Detect which cell encompasses the target text, then output its [x, y] center coordinate. 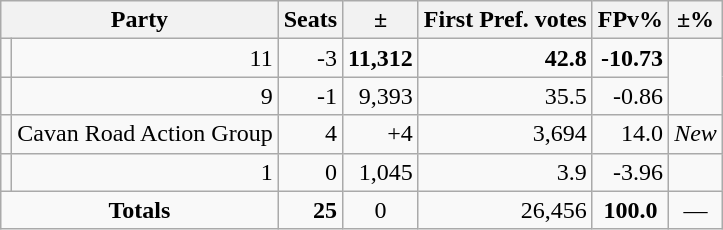
+4 [381, 134]
4 [310, 134]
Totals [140, 210]
35.5 [505, 96]
FPv% [630, 20]
11 [145, 58]
3,694 [505, 134]
25 [310, 210]
1,045 [381, 172]
1 [145, 172]
26,456 [505, 210]
-3.96 [630, 172]
-3 [310, 58]
New [696, 134]
First Pref. votes [505, 20]
±% [696, 20]
-10.73 [630, 58]
Party [140, 20]
-1 [310, 96]
9 [145, 96]
— [696, 210]
Seats [310, 20]
11,312 [381, 58]
100.0 [630, 210]
-0.86 [630, 96]
9,393 [381, 96]
42.8 [505, 58]
± [381, 20]
14.0 [630, 134]
3.9 [505, 172]
Cavan Road Action Group [145, 134]
